Output the [X, Y] coordinate of the center of the cell containing the given text.  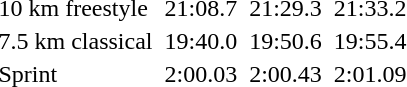
19:50.6 [286, 41]
19:40.0 [201, 41]
